Provide the (X, Y) coordinate of the cell's center where the given text is located.  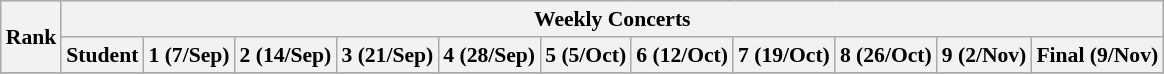
6 (12/Oct) (682, 55)
Final (9/Nov) (1097, 55)
Weekly Concerts (612, 19)
8 (26/Oct) (886, 55)
9 (2/Nov) (984, 55)
2 (14/Sep) (285, 55)
4 (28/Sep) (489, 55)
7 (19/Oct) (784, 55)
3 (21/Sep) (387, 55)
5 (5/Oct) (586, 55)
Student (102, 55)
Rank (32, 36)
1 (7/Sep) (188, 55)
